Extract the (x, y) coordinate from the center of the cell holding the provided text.  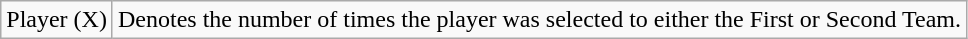
Denotes the number of times the player was selected to either the First or Second Team. (539, 20)
Player (X) (57, 20)
